Return the (x, y) coordinate for the center point of the cell that contains the specified text.  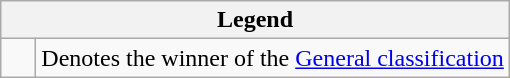
Denotes the winner of the General classification (273, 58)
Legend (256, 20)
